For the text-containing cell, return its midpoint in (X, Y) coordinate format. 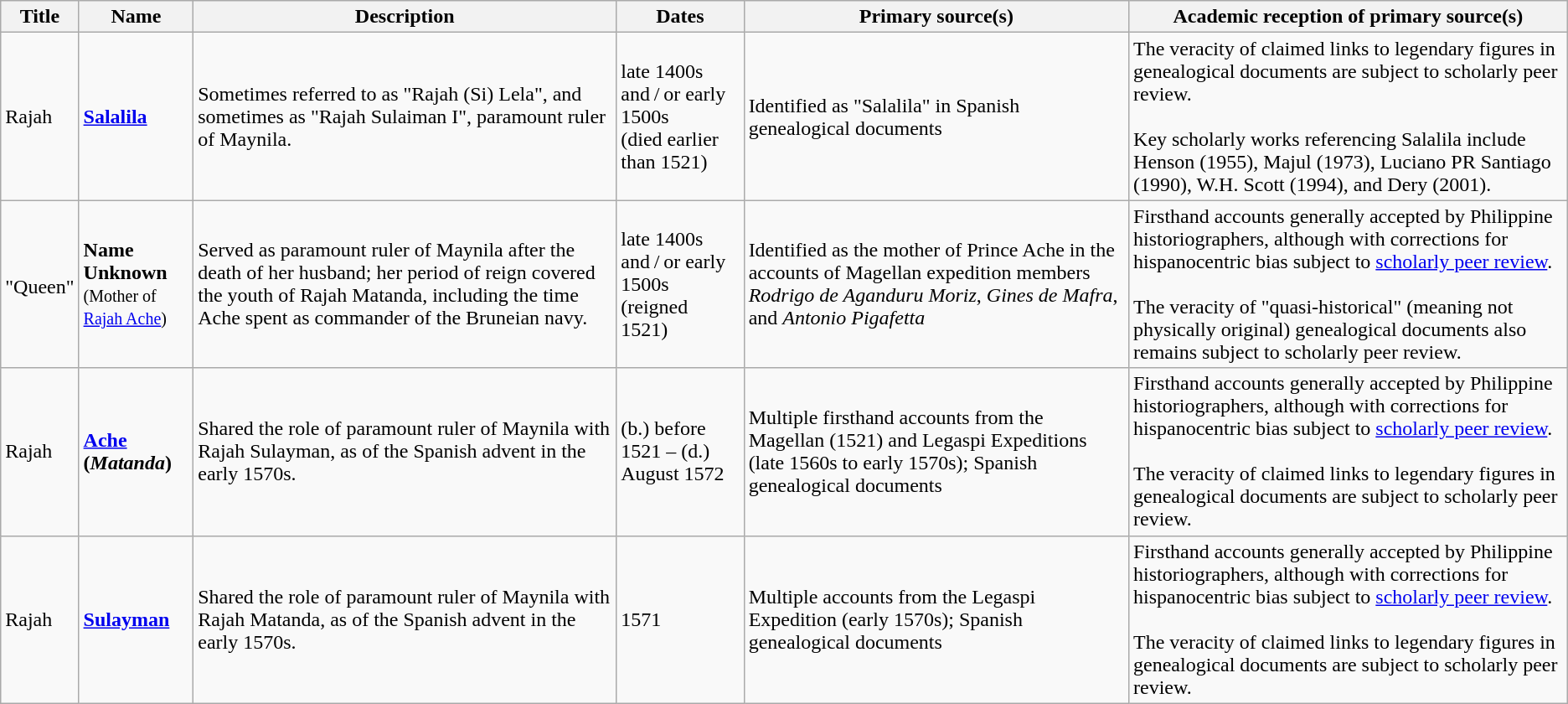
Description (405, 17)
Shared the role of paramount ruler of Maynila with Rajah Sulayman, as of the Spanish advent in the early 1570s. (405, 452)
Sometimes referred to as "Rajah (Si) Lela", and sometimes as "Rajah Sulaiman I", paramount ruler of Maynila. (405, 116)
late 1400s and / or early 1500s (reigned 1521) (680, 284)
"Queen" (40, 284)
Title (40, 17)
Multiple firsthand accounts from the Magellan (1521) and Legaspi Expeditions (late 1560s to early 1570s); Spanish genealogical documents (936, 452)
Shared the role of paramount ruler of Maynila with Rajah Matanda, as of the Spanish advent in the early 1570s. (405, 619)
Identified as "Salalila" in Spanish genealogical documents (936, 116)
Primary source(s) (936, 17)
Name (136, 17)
Multiple accounts from the Legaspi Expedition (early 1570s); Spanish genealogical documents (936, 619)
1571 (680, 619)
Dates (680, 17)
(b.) before 1521 – (d.) August 1572 (680, 452)
Sulayman (136, 619)
late 1400s and / or early 1500s (died earlier than 1521) (680, 116)
Name Unknown(Mother of Rajah Ache) (136, 284)
Ache(Matanda) (136, 452)
Salalila (136, 116)
Academic reception of primary source(s) (1349, 17)
